Return the [X, Y] coordinate for the center point of the cell that contains the specified text.  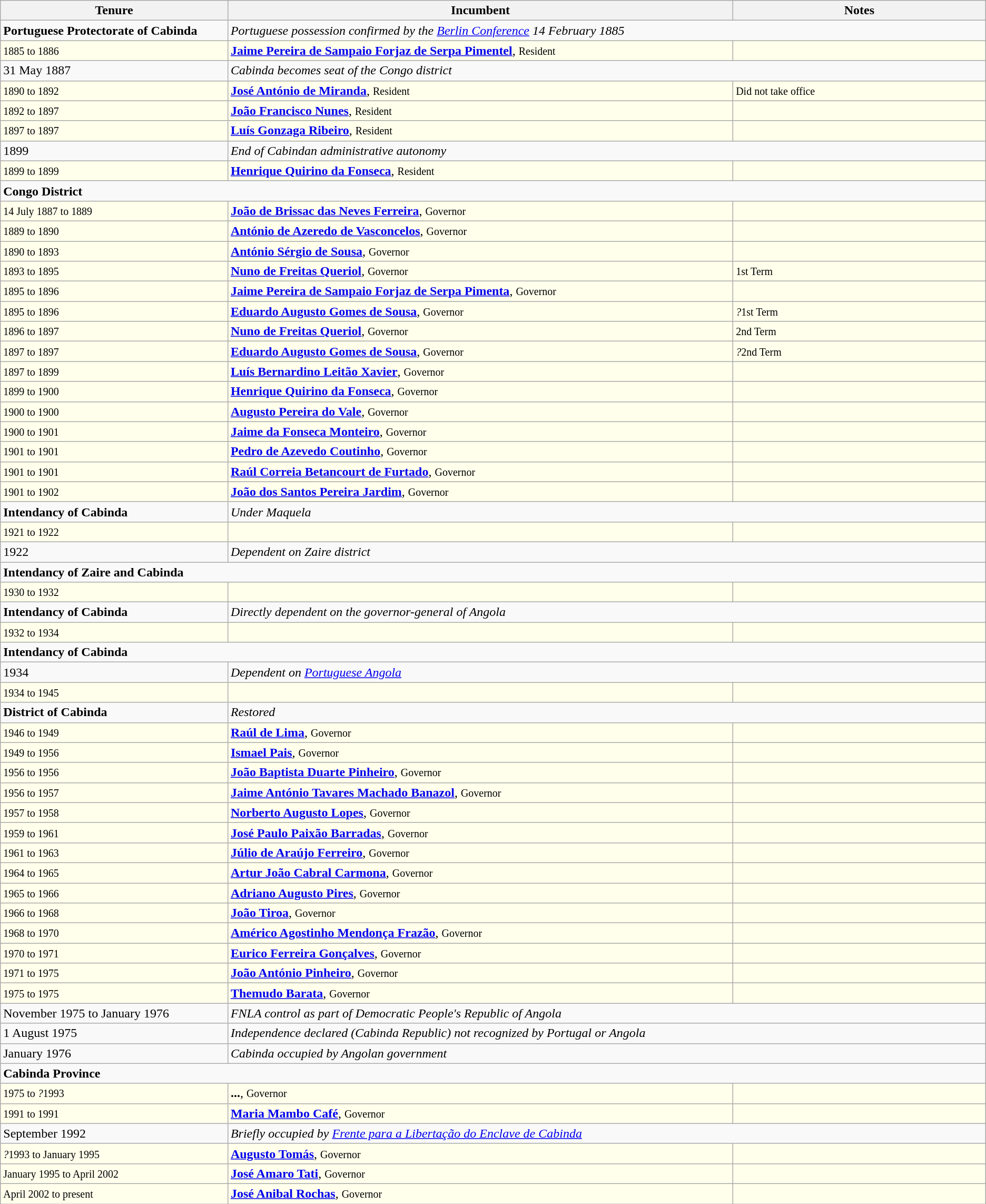
January 1976 [114, 1053]
Portuguese possession confirmed by the Berlin Conference 14 February 1885 [607, 31]
Júlio de Araújo Ferreiro, Governor [480, 853]
31 May 1887 [114, 71]
Maria Mambo Café, Governor [480, 1113]
1975 to ?1993 [114, 1093]
1934 [114, 672]
Jaime Pereira de Sampaio Forjaz de Serpa Pimentel, Resident [480, 51]
1956 to 1957 [114, 792]
João Francisco Nunes, Resident [480, 111]
1921 to 1922 [114, 532]
1896 to 1897 [114, 331]
1932 to 1934 [114, 632]
1968 to 1970 [114, 933]
1885 to 1886 [114, 51]
1971 to 1975 [114, 973]
1900 to 1900 [114, 412]
1970 to 1971 [114, 953]
End of Cabindan administrative autonomy [607, 151]
António de Azeredo de Vasconcelos, Governor [480, 231]
1893 to 1895 [114, 271]
João António Pinheiro, Governor [480, 973]
Briefly occupied by Frente para a Libertação do Enclave de Cabinda [607, 1133]
Directly dependent on the governor-general of Angola [607, 612]
Did not take office [860, 91]
Restored [607, 712]
Intendancy of Zaire and Cabinda [493, 572]
January 1995 to April 2002 [114, 1173]
Notes [860, 11]
1991 to 1991 [114, 1113]
1899 [114, 151]
Henrique Quirino da Fonseca, Resident [480, 171]
José Anibal Rochas, Governor [480, 1193]
Congo District [493, 191]
District of Cabinda [114, 712]
1949 to 1956 [114, 752]
Themudo Barata, Governor [480, 993]
Cabinda becomes seat of the Congo district [607, 71]
Dependent on Portuguese Angola [607, 672]
José Paulo Paixão Barradas, Governor [480, 833]
September 1992 [114, 1133]
João dos Santos Pereira Jardim, Governor [480, 492]
Portuguese Protectorate of Cabinda [114, 31]
Jaime Pereira de Sampaio Forjaz de Serpa Pimenta, Governor [480, 291]
Ismael Pais, Governor [480, 752]
Artur João Cabral Carmona, Governor [480, 873]
1901 to 1902 [114, 492]
António Sérgio de Sousa, Governor [480, 251]
Américo Agostinho Mendonça Frazão, Governor [480, 933]
1899 to 1899 [114, 171]
1946 to 1949 [114, 732]
Pedro de Azevedo Coutinho, Governor [480, 452]
Incumbent [480, 11]
1892 to 1897 [114, 111]
Independence declared (Cabinda Republic) not recognized by Portugal or Angola [607, 1033]
1956 to 1956 [114, 772]
2nd Term [860, 331]
FNLA control as part of Democratic People's Republic of Angola [607, 1013]
November 1975 to January 1976 [114, 1013]
Jaime da Fonseca Monteiro, Governor [480, 432]
Eurico Ferreira Gonçalves, Governor [480, 953]
Henrique Quirino da Fonseca, Governor [480, 391]
Augusto Tomás, Governor [480, 1153]
Raúl Correia Betancourt de Furtado, Governor [480, 472]
1st Term [860, 271]
João Tiroa, Governor [480, 913]
14 July 1887 to 1889 [114, 211]
1961 to 1963 [114, 853]
Raúl de Lima, Governor [480, 732]
1957 to 1958 [114, 813]
1930 to 1932 [114, 592]
1934 to 1945 [114, 692]
1959 to 1961 [114, 833]
..., Governor [480, 1093]
Jaime António Tavares Machado Banazol, Governor [480, 792]
Under Maquela [607, 512]
?1st Term [860, 311]
Tenure [114, 11]
1964 to 1965 [114, 873]
Adriano Augusto Pires, Governor [480, 893]
?1993 to January 1995 [114, 1153]
Dependent on Zaire district [607, 552]
Cabinda occupied by Angolan government [607, 1053]
Luís Bernardino Leitão Xavier, Governor [480, 371]
1966 to 1968 [114, 913]
1897 to 1899 [114, 371]
Norberto Augusto Lopes, Governor [480, 813]
João de Brissac das Neves Ferreira, Governor [480, 211]
José António de Miranda, Resident [480, 91]
1889 to 1890 [114, 231]
Luís Gonzaga Ribeiro, Resident [480, 131]
1890 to 1892 [114, 91]
1 August 1975 [114, 1033]
April 2002 to present [114, 1193]
1900 to 1901 [114, 432]
Cabinda Province [493, 1073]
1975 to 1975 [114, 993]
1922 [114, 552]
1965 to 1966 [114, 893]
1899 to 1900 [114, 391]
João Baptista Duarte Pinheiro, Governor [480, 772]
José Amaro Tati, Governor [480, 1173]
?2nd Term [860, 351]
Augusto Pereira do Vale, Governor [480, 412]
1890 to 1893 [114, 251]
